Identify which cell holds the provided text, then report its (X, Y) central coordinate. 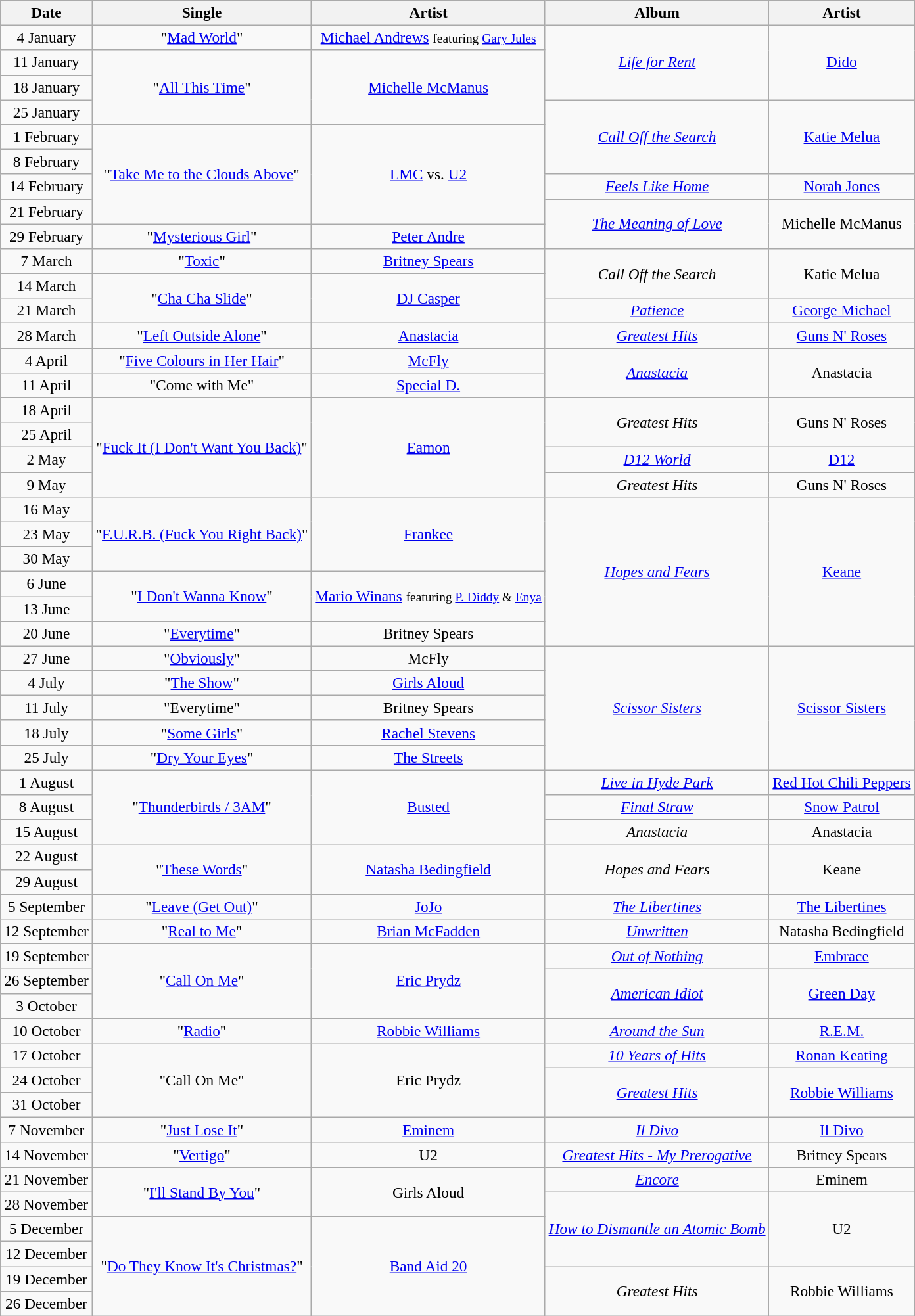
11 July (46, 708)
Patience (657, 311)
R.E.M. (841, 1030)
Unwritten (657, 931)
31 October (46, 1105)
Michael Andrews featuring Gary Jules (429, 37)
14 March (46, 286)
25 January (46, 112)
Greatest Hits - My Prerogative (657, 1154)
George Michael (841, 311)
14 February (46, 187)
16 May (46, 509)
D12 (841, 459)
Special D. (429, 385)
"Come with Me" (202, 385)
"These Words" (202, 869)
7 November (46, 1129)
"Leave (Get Out)" (202, 906)
"Real to Me" (202, 931)
Ronan Keating (841, 1055)
11 January (46, 62)
"Do They Know It's Christmas?" (202, 1267)
Encore (657, 1179)
10 October (46, 1030)
25 July (46, 758)
"Vertigo" (202, 1154)
19 September (46, 956)
4 July (46, 683)
13 June (46, 608)
5 September (46, 906)
Out of Nothing (657, 956)
"Radio" (202, 1030)
How to Dismantle an Atomic Bomb (657, 1229)
4 January (46, 37)
29 February (46, 236)
Band Aid 20 (429, 1267)
8 August (46, 807)
18 April (46, 410)
12 December (46, 1254)
28 March (46, 335)
DJ Casper (429, 298)
26 December (46, 1304)
26 September (46, 981)
"I Don't Wanna Know" (202, 596)
"Just Lose It" (202, 1129)
14 November (46, 1154)
Live in Hyde Park (657, 782)
"Fuck It (I Don't Want You Back)" (202, 447)
4 April (46, 360)
7 March (46, 261)
Green Day (841, 993)
American Idiot (657, 993)
18 July (46, 733)
Rachel Stevens (429, 733)
Eamon (429, 447)
"Left Outside Alone" (202, 335)
3 October (46, 1006)
Peter Andre (429, 236)
21 March (46, 311)
15 August (46, 832)
11 April (46, 385)
"Dry Your Eyes" (202, 758)
The Meaning of Love (657, 224)
"Some Girls" (202, 733)
Norah Jones (841, 187)
20 June (46, 633)
Busted (429, 807)
"Mad World" (202, 37)
"Cha Cha Slide" (202, 298)
Single (202, 12)
21 November (46, 1179)
"All This Time" (202, 87)
Around the Sun (657, 1030)
Feels Like Home (657, 187)
1 February (46, 137)
"Toxic" (202, 261)
"Thunderbirds / 3AM" (202, 807)
9 May (46, 484)
Brian McFadden (429, 931)
22 August (46, 857)
19 December (46, 1279)
27 June (46, 658)
"Five Colours in Her Hair" (202, 360)
Snow Patrol (841, 807)
JoJo (429, 906)
"Take Me to the Clouds Above" (202, 173)
Red Hot Chili Peppers (841, 782)
Mario Winans featuring P. Diddy & Enya (429, 596)
"F.U.R.B. (Fuck You Right Back)" (202, 533)
Album (657, 12)
23 May (46, 534)
12 September (46, 931)
Final Straw (657, 807)
Life for Rent (657, 62)
5 December (46, 1229)
6 June (46, 583)
"Mysterious Girl" (202, 236)
Embrace (841, 956)
10 Years of Hits (657, 1055)
17 October (46, 1055)
18 January (46, 87)
25 April (46, 435)
"I'll Stand By You" (202, 1192)
The Streets (429, 758)
29 August (46, 882)
24 October (46, 1080)
D12 World (657, 459)
Date (46, 12)
28 November (46, 1204)
1 August (46, 782)
"The Show" (202, 683)
8 February (46, 162)
"Obviously" (202, 658)
2 May (46, 459)
30 May (46, 558)
Dido (841, 62)
21 February (46, 212)
Frankee (429, 533)
LMC vs. U2 (429, 173)
